Determine the (X, Y) coordinate at the center of the cell enclosing the given text.  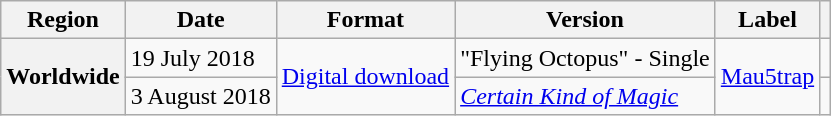
Mau5trap (767, 77)
Worldwide (63, 77)
19 July 2018 (200, 58)
Version (586, 20)
"Flying Octopus" - Single (586, 58)
Digital download (365, 77)
Certain Kind of Magic (586, 96)
Region (63, 20)
Format (365, 20)
3 August 2018 (200, 96)
Label (767, 20)
Date (200, 20)
